Determine the (X, Y) coordinate at the center of the cell enclosing the given text.  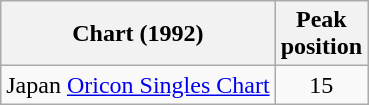
15 (321, 85)
Chart (1992) (138, 34)
Peakposition (321, 34)
Japan Oricon Singles Chart (138, 85)
